Identify which cell holds the provided text, then report its [X, Y] central coordinate. 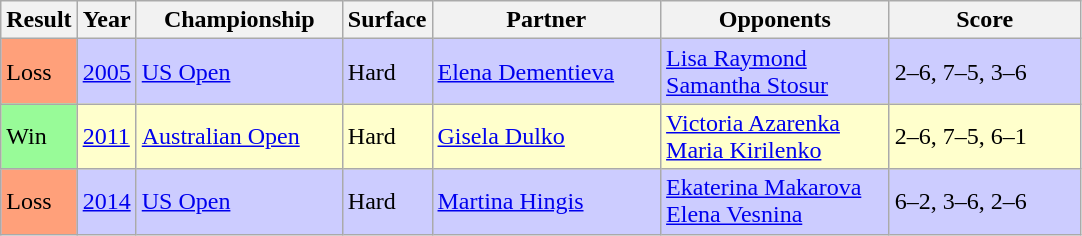
Ekaterina Makarova Elena Vesnina [776, 202]
Year [106, 20]
Martina Hingis [546, 202]
2014 [106, 202]
Victoria Azarenka Maria Kirilenko [776, 136]
Surface [387, 20]
Australian Open [239, 136]
2–6, 7–5, 3–6 [984, 72]
Opponents [776, 20]
Lisa Raymond Samantha Stosur [776, 72]
Win [39, 136]
Elena Dementieva [546, 72]
Score [984, 20]
2005 [106, 72]
2011 [106, 136]
2–6, 7–5, 6–1 [984, 136]
Championship [239, 20]
6–2, 3–6, 2–6 [984, 202]
Result [39, 20]
Gisela Dulko [546, 136]
Partner [546, 20]
